Find where the given text appears and provide that cell's center as [X, Y] coordinate. 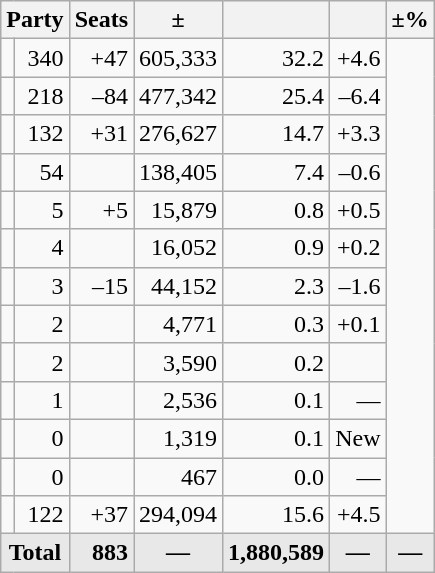
1 [42, 400]
–6.4 [358, 96]
44,152 [178, 286]
Total [35, 553]
–15 [101, 286]
+5 [101, 210]
122 [42, 515]
0.3 [276, 324]
New [358, 438]
15,879 [178, 210]
0.2 [276, 362]
14.7 [276, 134]
0.0 [276, 477]
+4.6 [358, 58]
5 [42, 210]
+31 [101, 134]
883 [101, 553]
+0.5 [358, 210]
16,052 [178, 248]
25.4 [276, 96]
3 [42, 286]
2.3 [276, 286]
1,880,589 [276, 553]
± [178, 20]
–84 [101, 96]
–1.6 [358, 286]
7.4 [276, 172]
+37 [101, 515]
340 [42, 58]
+0.2 [358, 248]
132 [42, 134]
–0.6 [358, 172]
477,342 [178, 96]
467 [178, 477]
+3.3 [358, 134]
54 [42, 172]
2,536 [178, 400]
218 [42, 96]
Seats [101, 20]
±% [410, 20]
15.6 [276, 515]
0.9 [276, 248]
294,094 [178, 515]
4,771 [178, 324]
3,590 [178, 362]
32.2 [276, 58]
+4.5 [358, 515]
276,627 [178, 134]
1,319 [178, 438]
605,333 [178, 58]
Party [35, 20]
+47 [101, 58]
138,405 [178, 172]
0.8 [276, 210]
+0.1 [358, 324]
4 [42, 248]
